Search for the cell housing the specified text and yield its (X, Y) center coordinate. 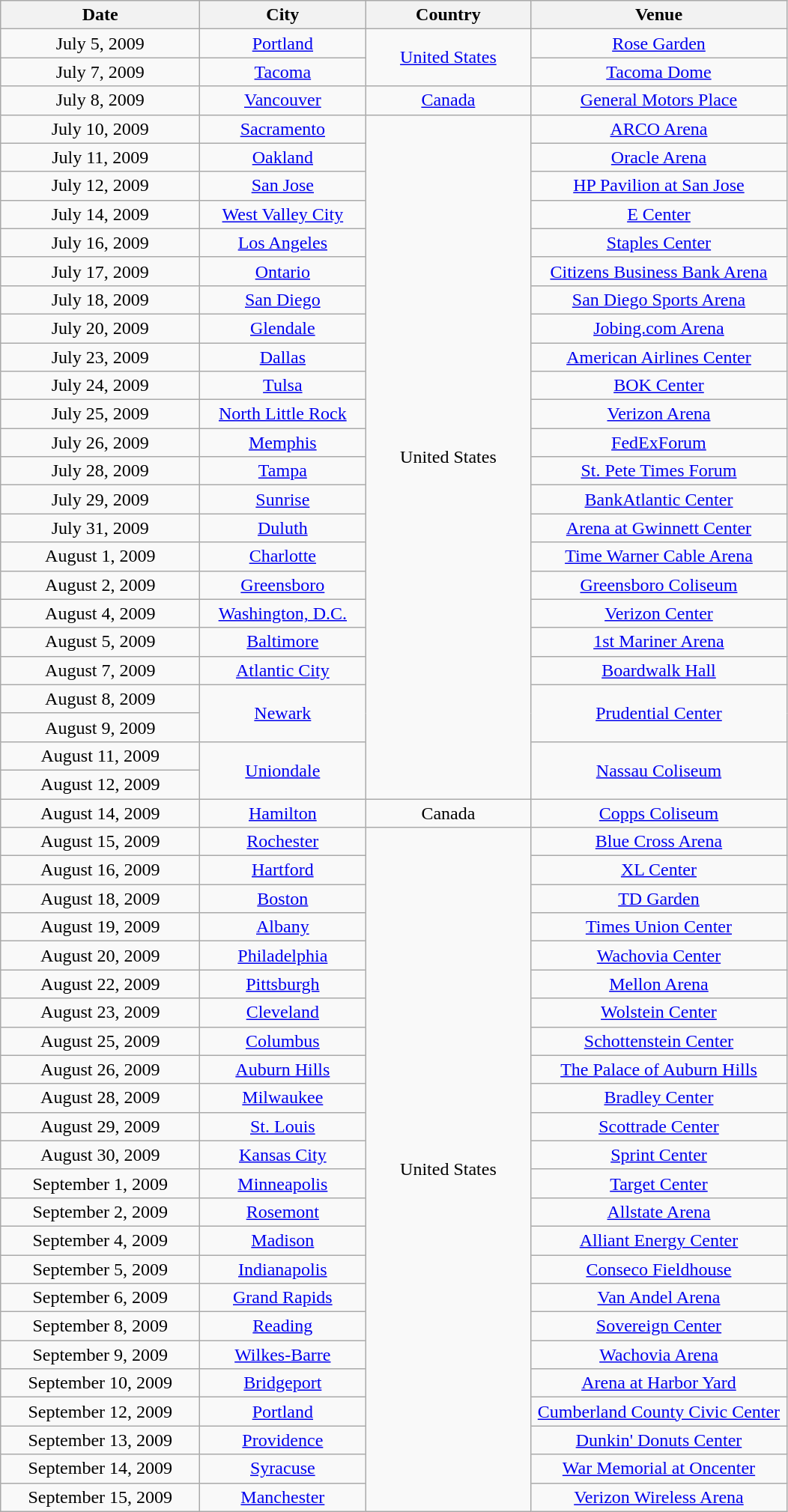
Scottrade Center (659, 1126)
Sprint Center (659, 1155)
Nassau Coliseum (659, 770)
Date (100, 15)
July 5, 2009 (100, 43)
July 17, 2009 (100, 271)
American Airlines Center (659, 357)
North Little Rock (283, 414)
Copps Coliseum (659, 813)
Arena at Gwinnett Center (659, 528)
Memphis (283, 443)
Wolstein Center (659, 1012)
Sunrise (283, 500)
Baltimore (283, 642)
Blue Cross Arena (659, 842)
September 6, 2009 (100, 1298)
September 8, 2009 (100, 1326)
Oracle Arena (659, 157)
General Motors Place (659, 100)
Jobing.com Arena (659, 328)
Duluth (283, 528)
Sacramento (283, 129)
Newark (283, 713)
August 18, 2009 (100, 899)
August 8, 2009 (100, 699)
Syracuse (283, 1469)
Pittsburgh (283, 984)
HP Pavilion at San Jose (659, 186)
August 7, 2009 (100, 670)
Providence (283, 1440)
Wachovia Arena (659, 1355)
July 20, 2009 (100, 328)
August 30, 2009 (100, 1155)
Times Union Center (659, 927)
The Palace of Auburn Hills (659, 1069)
Time Warner Cable Arena (659, 556)
War Memorial at Oncenter (659, 1469)
Columbus (283, 1041)
1st Mariner Arena (659, 642)
September 14, 2009 (100, 1469)
September 12, 2009 (100, 1412)
September 13, 2009 (100, 1440)
Mellon Arena (659, 984)
July 18, 2009 (100, 300)
Rosemont (283, 1212)
TD Garden (659, 899)
Washington, D.C. (283, 613)
Verizon Arena (659, 414)
San Diego Sports Arena (659, 300)
July 11, 2009 (100, 157)
Indianapolis (283, 1269)
Cleveland (283, 1012)
Charlotte (283, 556)
Vancouver (283, 100)
Albany (283, 927)
August 9, 2009 (100, 727)
August 14, 2009 (100, 813)
Country (448, 15)
July 26, 2009 (100, 443)
San Jose (283, 186)
July 25, 2009 (100, 414)
Bridgeport (283, 1383)
Greensboro (283, 585)
July 16, 2009 (100, 243)
August 26, 2009 (100, 1069)
September 9, 2009 (100, 1355)
Conseco Fieldhouse (659, 1269)
September 10, 2009 (100, 1383)
Wachovia Center (659, 956)
St. Pete Times Forum (659, 471)
Venue (659, 15)
BOK Center (659, 386)
August 1, 2009 (100, 556)
Wilkes-Barre (283, 1355)
Glendale (283, 328)
July 12, 2009 (100, 186)
August 2, 2009 (100, 585)
Grand Rapids (283, 1298)
Los Angeles (283, 243)
July 24, 2009 (100, 386)
Oakland (283, 157)
Uniondale (283, 770)
July 8, 2009 (100, 100)
Dunkin' Donuts Center (659, 1440)
Manchester (283, 1497)
August 25, 2009 (100, 1041)
Dallas (283, 357)
Citizens Business Bank Arena (659, 271)
Tacoma Dome (659, 72)
August 22, 2009 (100, 984)
Greensboro Coliseum (659, 585)
Staples Center (659, 243)
Verizon Wireless Arena (659, 1497)
Sovereign Center (659, 1326)
September 2, 2009 (100, 1212)
ARCO Arena (659, 129)
Rochester (283, 842)
Tulsa (283, 386)
July 7, 2009 (100, 72)
July 29, 2009 (100, 500)
Arena at Harbor Yard (659, 1383)
August 20, 2009 (100, 956)
City (283, 15)
August 5, 2009 (100, 642)
August 28, 2009 (100, 1098)
August 19, 2009 (100, 927)
Minneapolis (283, 1183)
July 14, 2009 (100, 214)
Auburn Hills (283, 1069)
July 28, 2009 (100, 471)
September 5, 2009 (100, 1269)
Target Center (659, 1183)
Philadelphia (283, 956)
West Valley City (283, 214)
August 16, 2009 (100, 870)
August 23, 2009 (100, 1012)
Ontario (283, 271)
July 10, 2009 (100, 129)
Tacoma (283, 72)
September 15, 2009 (100, 1497)
Boston (283, 899)
Hartford (283, 870)
Rose Garden (659, 43)
August 4, 2009 (100, 613)
Kansas City (283, 1155)
August 29, 2009 (100, 1126)
Madison (283, 1240)
September 4, 2009 (100, 1240)
September 1, 2009 (100, 1183)
Milwaukee (283, 1098)
Atlantic City (283, 670)
Verizon Center (659, 613)
Boardwalk Hall (659, 670)
August 12, 2009 (100, 784)
E Center (659, 214)
July 23, 2009 (100, 357)
Bradley Center (659, 1098)
Allstate Arena (659, 1212)
San Diego (283, 300)
August 11, 2009 (100, 756)
Reading (283, 1326)
BankAtlantic Center (659, 500)
St. Louis (283, 1126)
Prudential Center (659, 713)
Alliant Energy Center (659, 1240)
FedExForum (659, 443)
July 31, 2009 (100, 528)
August 15, 2009 (100, 842)
Tampa (283, 471)
Schottenstein Center (659, 1041)
XL Center (659, 870)
Cumberland County Civic Center (659, 1412)
Hamilton (283, 813)
Van Andel Arena (659, 1298)
